For the text-containing cell, return its midpoint in (X, Y) coordinate format. 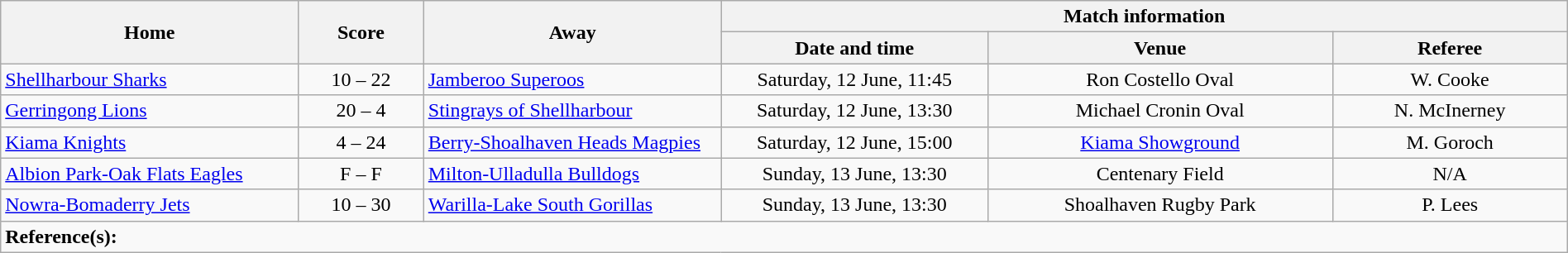
Venue (1159, 48)
Milton-Ulladulla Bulldogs (572, 174)
Score (361, 32)
Albion Park-Oak Flats Eagles (150, 174)
P. Lees (1450, 205)
Berry-Shoalhaven Heads Magpies (572, 142)
Referee (1450, 48)
Centenary Field (1159, 174)
N. McInerney (1450, 111)
Gerringong Lions (150, 111)
Ron Costello Oval (1159, 79)
Reference(s): (784, 236)
4 – 24 (361, 142)
Stingrays of Shellharbour (572, 111)
Date and time (854, 48)
Away (572, 32)
Home (150, 32)
Kiama Knights (150, 142)
N/A (1450, 174)
Shellharbour Sharks (150, 79)
Shoalhaven Rugby Park (1159, 205)
20 – 4 (361, 111)
Kiama Showground (1159, 142)
Warilla-Lake South Gorillas (572, 205)
F – F (361, 174)
Jamberoo Superoos (572, 79)
Nowra-Bomaderry Jets (150, 205)
Saturday, 12 June, 13:30 (854, 111)
10 – 30 (361, 205)
W. Cooke (1450, 79)
Michael Cronin Oval (1159, 111)
M. Goroch (1450, 142)
Match information (1145, 17)
10 – 22 (361, 79)
Saturday, 12 June, 15:00 (854, 142)
Saturday, 12 June, 11:45 (854, 79)
